Determine the (X, Y) coordinate at the center of the cell enclosing the given text.  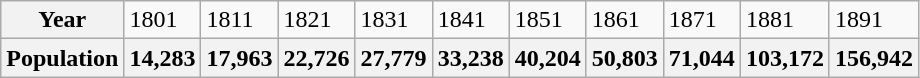
1891 (874, 20)
Year (62, 20)
33,238 (470, 58)
156,942 (874, 58)
1821 (316, 20)
50,803 (624, 58)
1851 (548, 20)
40,204 (548, 58)
1811 (240, 20)
14,283 (162, 58)
1881 (784, 20)
103,172 (784, 58)
1861 (624, 20)
1831 (394, 20)
71,044 (702, 58)
1841 (470, 20)
1801 (162, 20)
27,779 (394, 58)
Population (62, 58)
1871 (702, 20)
17,963 (240, 58)
22,726 (316, 58)
